Scan for the cell matching the given text and deliver its (X, Y) coordinate at center. 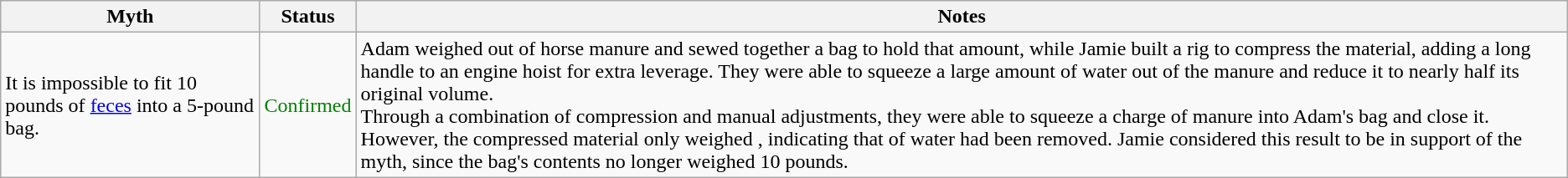
Notes (962, 17)
Confirmed (308, 105)
Myth (131, 17)
It is impossible to fit 10 pounds of feces into a 5-pound bag. (131, 105)
Status (308, 17)
